Return the [x, y] coordinate for the center point of the cell that contains the specified text.  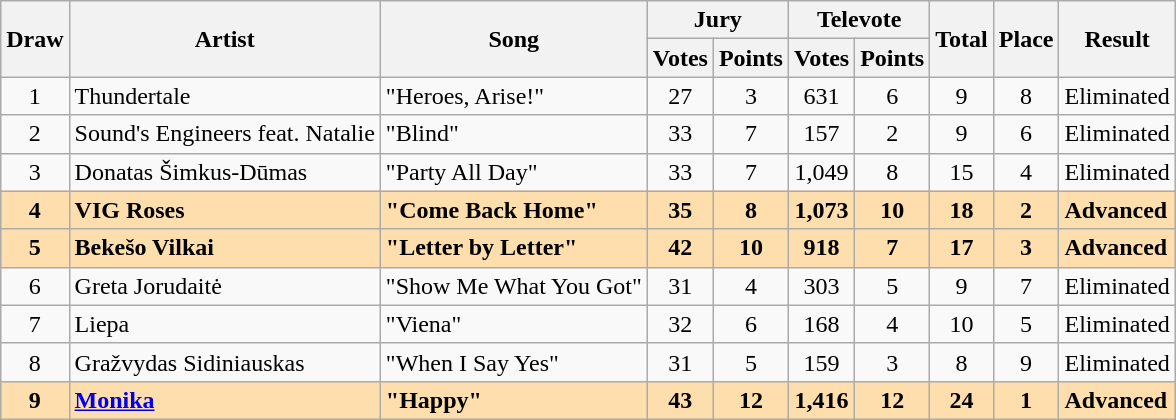
Monika [224, 400]
"When I Say Yes" [514, 362]
32 [680, 324]
Gražvydas Sidiniauskas [224, 362]
Sound's Engineers feat. Natalie [224, 134]
17 [962, 248]
Greta Jorudaitė [224, 286]
"Viena" [514, 324]
27 [680, 96]
"Happy" [514, 400]
Song [514, 39]
Total [962, 39]
Result [1117, 39]
Bekešo Vilkai [224, 248]
43 [680, 400]
157 [821, 134]
631 [821, 96]
1,416 [821, 400]
Donatas Šimkus-Dūmas [224, 172]
"Show Me What You Got" [514, 286]
159 [821, 362]
168 [821, 324]
"Blind" [514, 134]
"Come Back Home" [514, 210]
35 [680, 210]
VIG Roses [224, 210]
Televote [858, 20]
1,049 [821, 172]
Jury [718, 20]
Draw [35, 39]
"Heroes, Arise!" [514, 96]
918 [821, 248]
24 [962, 400]
15 [962, 172]
18 [962, 210]
42 [680, 248]
Artist [224, 39]
Thundertale [224, 96]
Place [1026, 39]
303 [821, 286]
"Party All Day" [514, 172]
Liepa [224, 324]
"Letter by Letter" [514, 248]
1,073 [821, 210]
